Capture the cell that displays the provided text and extract its [x, y] central coordinate. 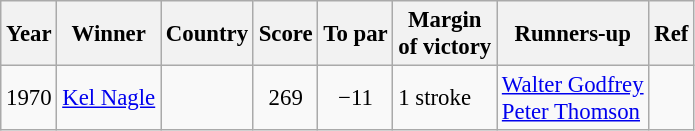
Kel Nagle [109, 98]
Marginof victory [445, 34]
Country [206, 34]
Score [286, 34]
Year [29, 34]
Ref [672, 34]
1 stroke [445, 98]
To par [356, 34]
Runners-up [573, 34]
269 [286, 98]
Walter Godfrey Peter Thomson [573, 98]
1970 [29, 98]
Winner [109, 34]
−11 [356, 98]
